For the text-containing cell, return its midpoint in [X, Y] coordinate format. 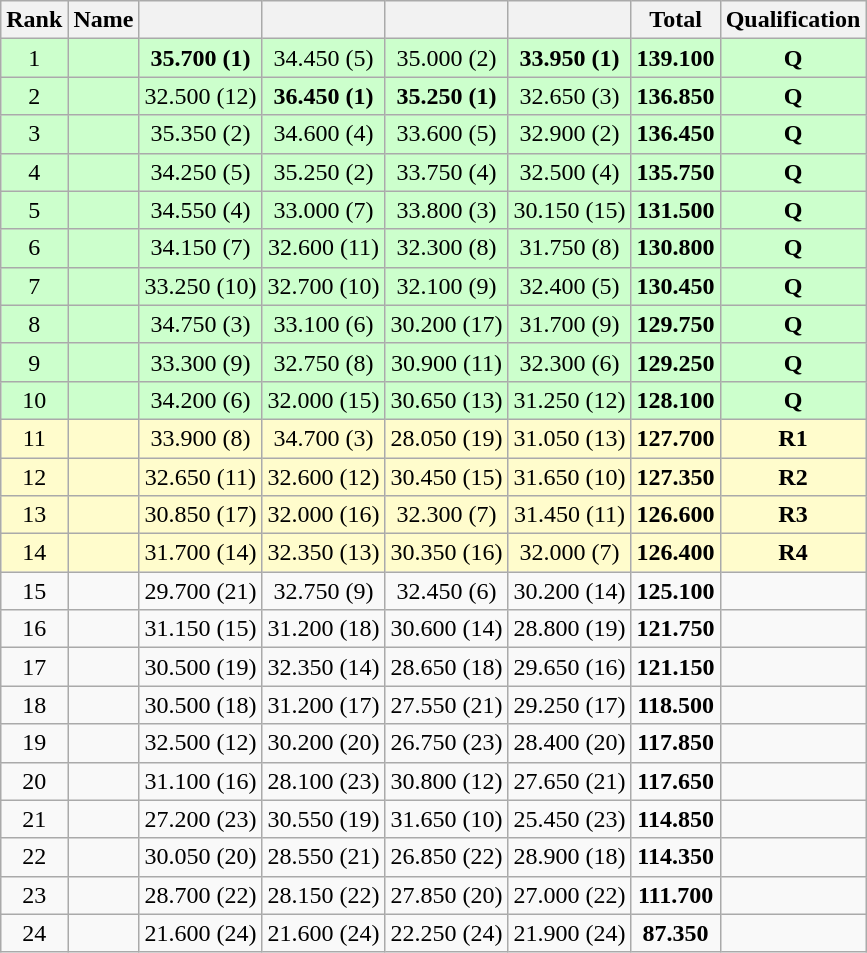
32.700 (10) [324, 286]
30.800 (12) [446, 781]
Total [676, 20]
28.400 (20) [570, 743]
27.000 (22) [570, 895]
130.800 [676, 248]
28.050 (19) [446, 438]
34.250 (5) [200, 172]
35.250 (2) [324, 172]
30.650 (13) [446, 400]
30.850 (17) [200, 515]
32.300 (7) [446, 515]
32.600 (11) [324, 248]
28.800 (19) [570, 629]
33.800 (3) [446, 210]
24 [34, 933]
32.300 (8) [446, 248]
87.350 [676, 933]
34.550 (4) [200, 210]
31.150 (15) [200, 629]
11 [34, 438]
27.200 (23) [200, 819]
30.200 (14) [570, 591]
32.750 (8) [324, 362]
128.100 [676, 400]
30.900 (11) [446, 362]
118.500 [676, 705]
34.600 (4) [324, 134]
R2 [793, 477]
15 [34, 591]
33.100 (6) [324, 324]
33.250 (10) [200, 286]
32.100 (9) [446, 286]
34.450 (5) [324, 58]
R1 [793, 438]
35.350 (2) [200, 134]
13 [34, 515]
31.200 (18) [324, 629]
12 [34, 477]
Qualification [793, 20]
25.450 (23) [570, 819]
136.450 [676, 134]
30.500 (18) [200, 705]
121.750 [676, 629]
31.700 (9) [570, 324]
3 [34, 134]
R4 [793, 553]
28.900 (18) [570, 857]
32.300 (6) [570, 362]
114.350 [676, 857]
32.750 (9) [324, 591]
33.000 (7) [324, 210]
19 [34, 743]
2 [34, 96]
10 [34, 400]
31.750 (8) [570, 248]
30.350 (16) [446, 553]
130.450 [676, 286]
29.250 (17) [570, 705]
121.150 [676, 667]
131.500 [676, 210]
27.850 (20) [446, 895]
33.750 (4) [446, 172]
32.650 (11) [200, 477]
Rank [34, 20]
26.850 (22) [446, 857]
32.000 (16) [324, 515]
117.850 [676, 743]
29.650 (16) [570, 667]
126.400 [676, 553]
9 [34, 362]
30.200 (20) [324, 743]
126.600 [676, 515]
33.900 (8) [200, 438]
26.750 (23) [446, 743]
16 [34, 629]
36.450 (1) [324, 96]
30.550 (19) [324, 819]
31.250 (12) [570, 400]
28.150 (22) [324, 895]
29.700 (21) [200, 591]
111.700 [676, 895]
33.950 (1) [570, 58]
4 [34, 172]
117.650 [676, 781]
30.050 (20) [200, 857]
20 [34, 781]
23 [34, 895]
30.450 (15) [446, 477]
129.250 [676, 362]
5 [34, 210]
129.750 [676, 324]
135.750 [676, 172]
32.600 (12) [324, 477]
34.150 (7) [200, 248]
17 [34, 667]
136.850 [676, 96]
27.650 (21) [570, 781]
127.350 [676, 477]
14 [34, 553]
127.700 [676, 438]
32.350 (14) [324, 667]
30.600 (14) [446, 629]
35.250 (1) [446, 96]
32.000 (7) [570, 553]
28.550 (21) [324, 857]
32.400 (5) [570, 286]
30.200 (17) [446, 324]
32.650 (3) [570, 96]
34.200 (6) [200, 400]
Name [104, 20]
32.450 (6) [446, 591]
35.700 (1) [200, 58]
31.100 (16) [200, 781]
114.850 [676, 819]
31.450 (11) [570, 515]
22.250 (24) [446, 933]
30.500 (19) [200, 667]
32.350 (13) [324, 553]
30.150 (15) [570, 210]
27.550 (21) [446, 705]
22 [34, 857]
35.000 (2) [446, 58]
18 [34, 705]
34.750 (3) [200, 324]
125.100 [676, 591]
R3 [793, 515]
34.700 (3) [324, 438]
6 [34, 248]
28.650 (18) [446, 667]
28.700 (22) [200, 895]
139.100 [676, 58]
32.500 (4) [570, 172]
32.900 (2) [570, 134]
33.300 (9) [200, 362]
1 [34, 58]
32.000 (15) [324, 400]
33.600 (5) [446, 134]
28.100 (23) [324, 781]
31.700 (14) [200, 553]
21.900 (24) [570, 933]
21 [34, 819]
7 [34, 286]
8 [34, 324]
31.050 (13) [570, 438]
31.200 (17) [324, 705]
